Provide the [x, y] coordinate of the cell's center where the given text is located.  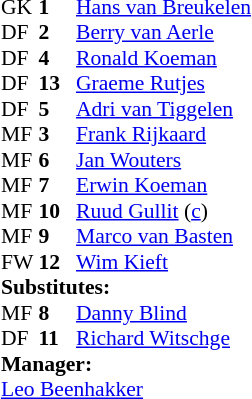
Jan Wouters [164, 160]
7 [57, 185]
Wim Kieft [164, 262]
FW [20, 262]
Ruud Gullit (c) [164, 211]
Graeme Rutjes [164, 83]
Erwin Koeman [164, 185]
4 [57, 58]
Ronald Koeman [164, 58]
13 [57, 83]
8 [57, 313]
Adri van Tiggelen [164, 109]
Marco van Basten [164, 237]
2 [57, 33]
Danny Blind [164, 313]
3 [57, 135]
6 [57, 160]
Richard Witschge [164, 339]
10 [57, 211]
Frank Rijkaard [164, 135]
12 [57, 262]
Substitutes: [126, 287]
9 [57, 237]
11 [57, 339]
Berry van Aerle [164, 33]
5 [57, 109]
Manager: [126, 364]
